Provide the (x, y) coordinate of the cell's center where the given text is located.  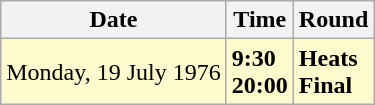
HeatsFinal (333, 72)
Time (260, 20)
9:3020:00 (260, 72)
Round (333, 20)
Date (114, 20)
Monday, 19 July 1976 (114, 72)
